Detect which cell encompasses the target text, then output its [x, y] center coordinate. 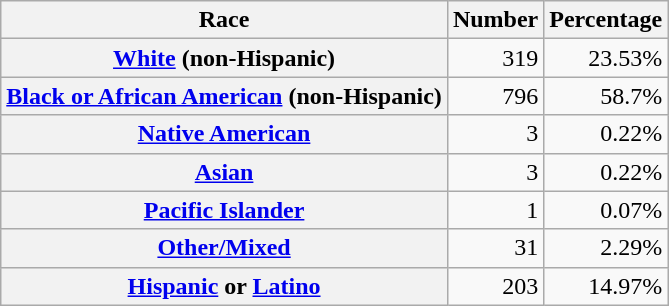
Hispanic or Latino [224, 286]
2.29% [606, 248]
23.53% [606, 58]
14.97% [606, 286]
Other/Mixed [224, 248]
Race [224, 20]
796 [495, 96]
Percentage [606, 20]
Native American [224, 134]
White (non-Hispanic) [224, 58]
319 [495, 58]
Number [495, 20]
203 [495, 286]
Asian [224, 172]
0.07% [606, 210]
31 [495, 248]
Black or African American (non-Hispanic) [224, 96]
58.7% [606, 96]
1 [495, 210]
Pacific Islander [224, 210]
